Scan for the cell matching the given text and deliver its [X, Y] coordinate at center. 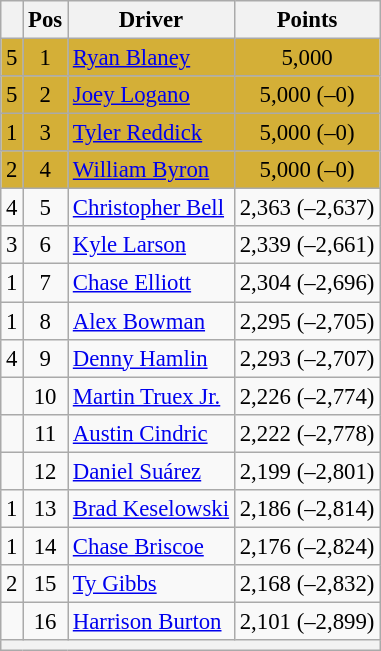
16 [46, 621]
Ty Gibbs [152, 584]
5,000 [306, 58]
2,363 (–2,637) [306, 208]
Ryan Blaney [152, 58]
13 [46, 509]
8 [46, 321]
15 [46, 584]
Pos [46, 20]
William Byron [152, 170]
7 [46, 283]
11 [46, 433]
2,199 (–2,801) [306, 471]
2,101 (–2,899) [306, 621]
2,293 (–2,707) [306, 358]
Alex Bowman [152, 321]
Denny Hamlin [152, 358]
10 [46, 396]
Kyle Larson [152, 245]
Chase Briscoe [152, 546]
2,222 (–2,778) [306, 433]
2,186 (–2,814) [306, 509]
2,304 (–2,696) [306, 283]
2,226 (–2,774) [306, 396]
12 [46, 471]
Brad Keselowski [152, 509]
2,168 (–2,832) [306, 584]
2,176 (–2,824) [306, 546]
Points [306, 20]
Joey Logano [152, 95]
14 [46, 546]
9 [46, 358]
Christopher Bell [152, 208]
6 [46, 245]
Harrison Burton [152, 621]
2,295 (–2,705) [306, 321]
Daniel Suárez [152, 471]
2,339 (–2,661) [306, 245]
Martin Truex Jr. [152, 396]
Driver [152, 20]
Chase Elliott [152, 283]
Tyler Reddick [152, 133]
Austin Cindric [152, 433]
